Scan for the cell matching the given text and deliver its [X, Y] coordinate at center. 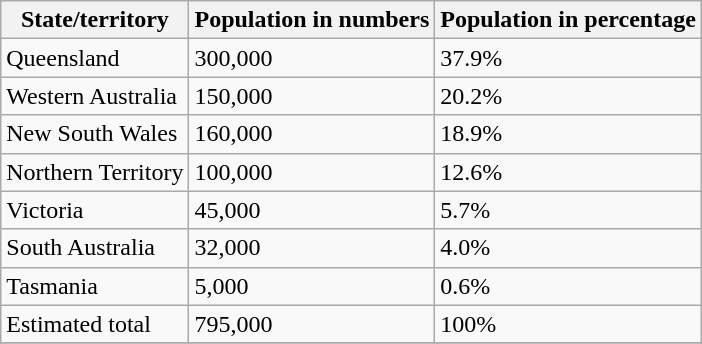
795,000 [312, 324]
Western Australia [95, 96]
5.7% [568, 210]
4.0% [568, 248]
0.6% [568, 286]
18.9% [568, 134]
Estimated total [95, 324]
5,000 [312, 286]
New South Wales [95, 134]
32,000 [312, 248]
Victoria [95, 210]
100% [568, 324]
37.9% [568, 58]
45,000 [312, 210]
12.6% [568, 172]
20.2% [568, 96]
Northern Territory [95, 172]
300,000 [312, 58]
150,000 [312, 96]
Population in numbers [312, 20]
100,000 [312, 172]
State/territory [95, 20]
160,000 [312, 134]
Queensland [95, 58]
Tasmania [95, 286]
South Australia [95, 248]
Population in percentage [568, 20]
